Detect which cell encompasses the target text, then output its [x, y] center coordinate. 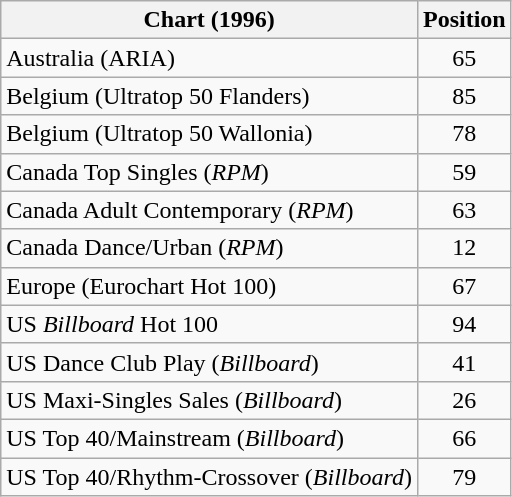
Europe (Eurochart Hot 100) [210, 286]
Belgium (Ultratop 50 Wallonia) [210, 134]
63 [464, 210]
67 [464, 286]
Canada Adult Contemporary (RPM) [210, 210]
59 [464, 172]
US Billboard Hot 100 [210, 324]
Australia (ARIA) [210, 58]
US Dance Club Play (Billboard) [210, 362]
85 [464, 96]
65 [464, 58]
US Top 40/Rhythm-Crossover (Billboard) [210, 477]
66 [464, 438]
94 [464, 324]
US Top 40/Mainstream (Billboard) [210, 438]
Position [464, 20]
Canada Top Singles (RPM) [210, 172]
79 [464, 477]
78 [464, 134]
Canada Dance/Urban (RPM) [210, 248]
26 [464, 400]
12 [464, 248]
Chart (1996) [210, 20]
US Maxi-Singles Sales (Billboard) [210, 400]
Belgium (Ultratop 50 Flanders) [210, 96]
41 [464, 362]
